Capture the cell that displays the provided text and extract its [X, Y] central coordinate. 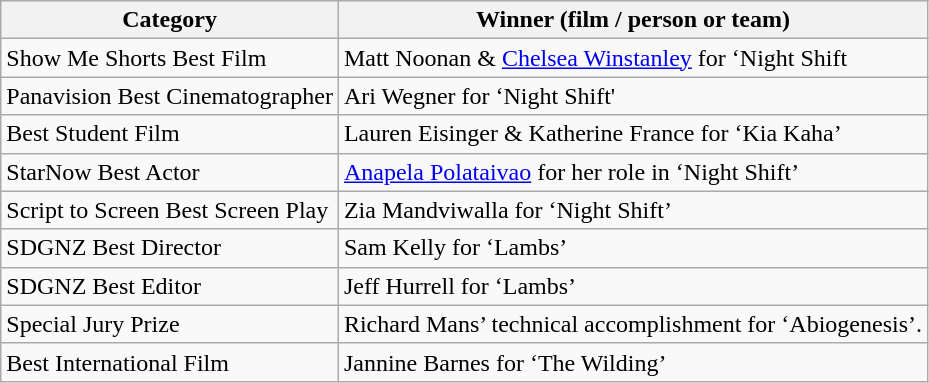
Category [170, 20]
Richard Mans’ technical accomplishment for ‘Abiogenesis’. [632, 324]
Ari Wegner for ‘Night Shift' [632, 96]
Sam Kelly for ‘Lambs’ [632, 248]
Panavision Best Cinematographer [170, 96]
Jannine Barnes for ‘The Wilding’ [632, 362]
Zia Mandviwalla for ‘Night Shift’ [632, 210]
Jeff Hurrell for ‘Lambs’ [632, 286]
SDGNZ Best Editor [170, 286]
Winner (film / person or team) [632, 20]
Script to Screen Best Screen Play [170, 210]
Matt Noonan & Chelsea Winstanley for ‘Night Shift [632, 58]
Anapela Polataivao for her role in ‘Night Shift’ [632, 172]
Lauren Eisinger & Katherine France for ‘Kia Kaha’ [632, 134]
Best International Film [170, 362]
SDGNZ Best Director [170, 248]
Special Jury Prize [170, 324]
Best Student Film [170, 134]
StarNow Best Actor [170, 172]
Show Me Shorts Best Film [170, 58]
